Search for the cell housing the specified text and yield its [X, Y] center coordinate. 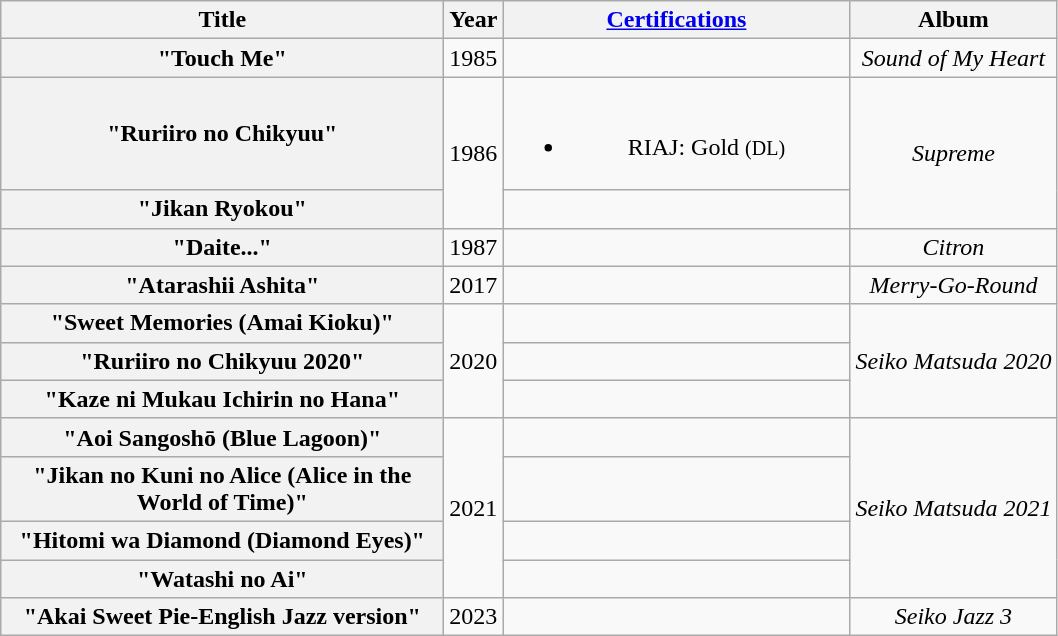
1987 [474, 247]
"Kaze ni Mukau Ichirin no Hana" [222, 399]
"Daite..." [222, 247]
2017 [474, 285]
"Ruriiro no Chikyuu 2020" [222, 361]
Merry-Go-Round [954, 285]
Year [474, 20]
Seiko Matsuda 2021 [954, 508]
"Jikan no Kuni no Alice (Alice in the World of Time)" [222, 488]
"Aoi Sangoshō (Blue Lagoon)" [222, 437]
1985 [474, 58]
Title [222, 20]
Citron [954, 247]
2020 [474, 361]
"Hitomi wa Diamond (Diamond Eyes)" [222, 540]
2021 [474, 508]
Sound of My Heart [954, 58]
"Akai Sweet Pie-English Jazz version" [222, 617]
Certifications [676, 20]
Supreme [954, 152]
1986 [474, 152]
2023 [474, 617]
"Jikan Ryokou" [222, 209]
"Watashi no Ai" [222, 579]
"Atarashii Ashita" [222, 285]
"Touch Me" [222, 58]
"Ruriiro no Chikyuu" [222, 134]
Seiko Jazz 3 [954, 617]
"Sweet Memories (Amai Kioku)" [222, 323]
Seiko Matsuda 2020 [954, 361]
Album [954, 20]
RIAJ: Gold (DL) [676, 134]
